Return the (x, y) coordinate for the center point of the cell that contains the specified text.  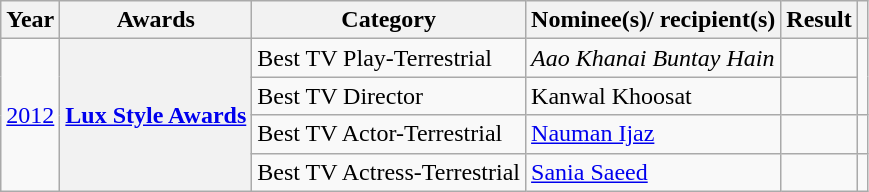
Nauman Ijaz (654, 134)
Sania Saeed (654, 172)
Lux Style Awards (156, 115)
Aao Khanai Buntay Hain (654, 58)
2012 (30, 115)
Best TV Actor-Terrestrial (389, 134)
Result (819, 20)
Best TV Director (389, 96)
Best TV Actress-Terrestrial (389, 172)
Nominee(s)/ recipient(s) (654, 20)
Kanwal Khoosat (654, 96)
Year (30, 20)
Best TV Play-Terrestrial (389, 58)
Awards (156, 20)
Category (389, 20)
